For the text-containing cell, return its midpoint in (X, Y) coordinate format. 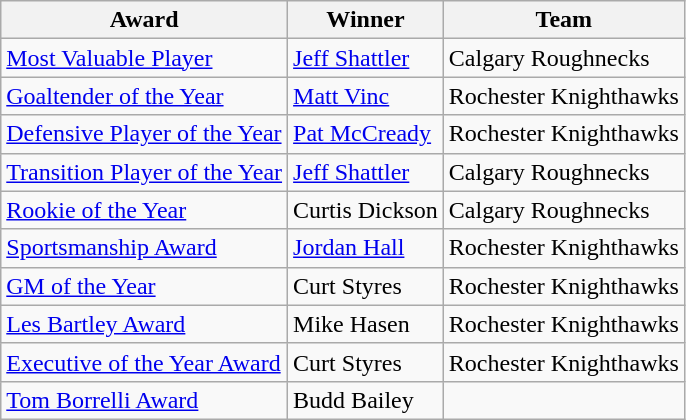
Tom Borrelli Award (144, 400)
Curtis Dickson (366, 210)
GM of the Year (144, 286)
Defensive Player of the Year (144, 134)
Team (564, 20)
Matt Vinc (366, 96)
Pat McCready (366, 134)
Sportsmanship Award (144, 248)
Transition Player of the Year (144, 172)
Jordan Hall (366, 248)
Goaltender of the Year (144, 96)
Winner (366, 20)
Budd Bailey (366, 400)
Executive of the Year Award (144, 362)
Most Valuable Player (144, 58)
Award (144, 20)
Les Bartley Award (144, 324)
Rookie of the Year (144, 210)
Mike Hasen (366, 324)
